Capture the cell that displays the provided text and extract its [X, Y] central coordinate. 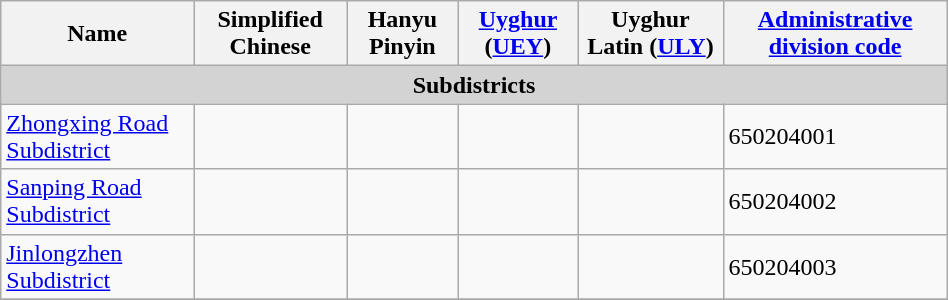
Subdistricts [474, 85]
650204002 [835, 202]
Hanyu Pinyin [402, 34]
Administrative division code [835, 34]
650204001 [835, 136]
Uyghur (UEY) [518, 34]
Zhongxing Road Subdistrict [98, 136]
Name [98, 34]
Sanping Road Subdistrict [98, 202]
Simplified Chinese [270, 34]
650204003 [835, 266]
Uyghur Latin (ULY) [650, 34]
Jinlongzhen Subdistrict [98, 266]
